Detect which cell encompasses the target text, then output its (x, y) center coordinate. 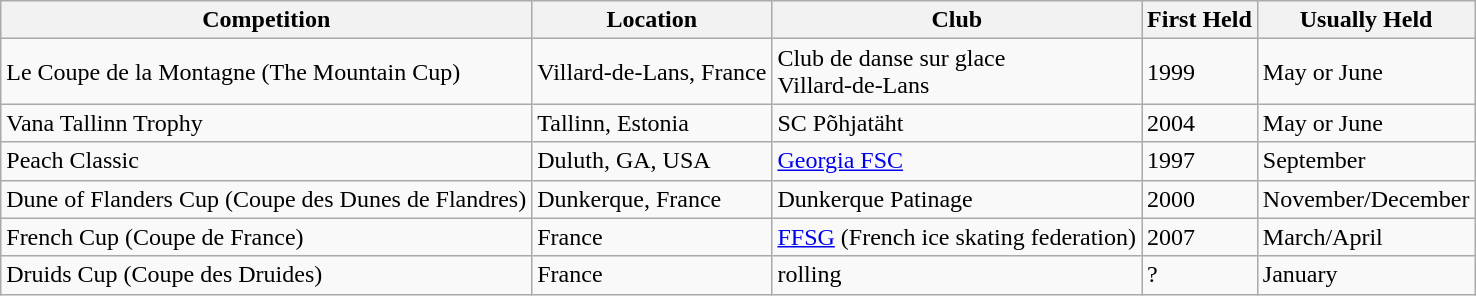
1999 (1200, 72)
November/December (1366, 199)
Le Coupe de la Montagne (The Mountain Cup) (266, 72)
March/April (1366, 237)
Tallinn, Estonia (652, 123)
January (1366, 275)
Druids Cup (Coupe des Druides) (266, 275)
2000 (1200, 199)
2007 (1200, 237)
1997 (1200, 161)
SC Põhjatäht (957, 123)
Dune of Flanders Cup (Coupe des Dunes de Flandres) (266, 199)
Club de danse sur glace Villard-de-Lans (957, 72)
Location (652, 20)
Usually Held (1366, 20)
Villard-de-Lans, France (652, 72)
2004 (1200, 123)
rolling (957, 275)
Peach Classic (266, 161)
French Cup (Coupe de France) (266, 237)
Georgia FSC (957, 161)
Competition (266, 20)
First Held (1200, 20)
Club (957, 20)
Duluth, GA, USA (652, 161)
FFSG (French ice skating federation) (957, 237)
September (1366, 161)
Vana Tallinn Trophy (266, 123)
? (1200, 275)
Dunkerque Patinage (957, 199)
Dunkerque, France (652, 199)
